Identify which cell holds the provided text, then report its (x, y) central coordinate. 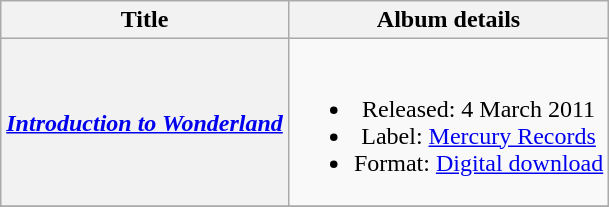
Introduction to Wonderland (145, 122)
Album details (448, 20)
Title (145, 20)
Released: 4 March 2011Label: Mercury RecordsFormat: Digital download (448, 122)
